Detect which cell encompasses the target text, then output its (X, Y) center coordinate. 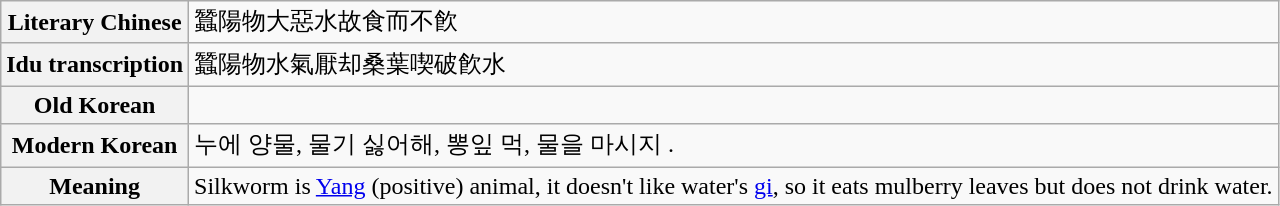
蠶陽物水氣厭却桑葉喫破飮水 (734, 64)
Meaning (95, 185)
Modern Korean (95, 146)
Literary Chinese (95, 22)
蠶陽物大惡水故食而不飮 (734, 22)
Idu transcription (95, 64)
누에 양물, 물기 싫어해, 뽕잎 먹, 물을 마시지 . (734, 146)
Old Korean (95, 105)
Silkworm is Yang (positive) animal, it doesn't like water's gi, so it eats mulberry leaves but does not drink water. (734, 185)
